Find where the given text appears and provide that cell's center as (x, y) coordinate. 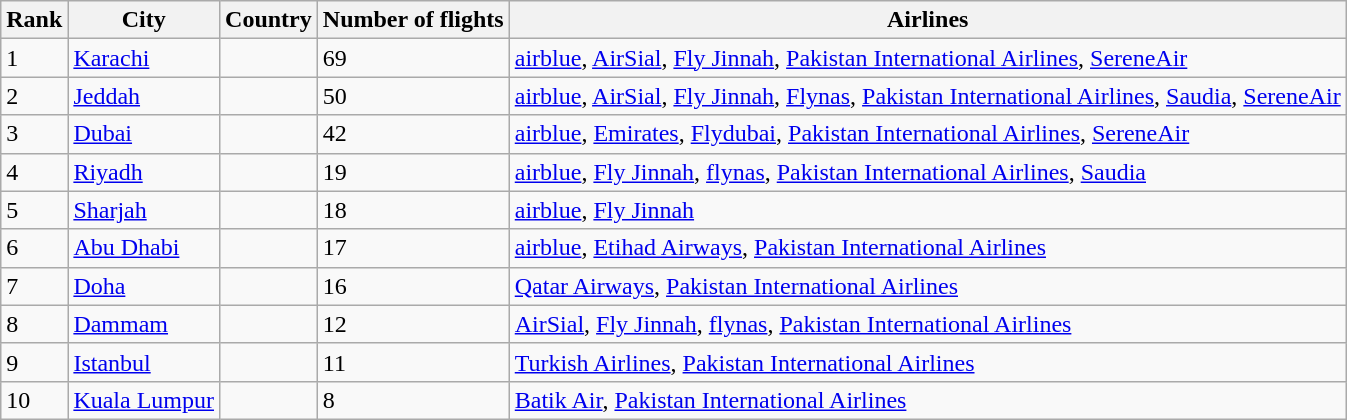
69 (413, 58)
Kuala Lumpur (144, 400)
airblue, AirSial, Fly Jinnah, Pakistan International Airlines, SereneAir (928, 58)
Rank (34, 20)
Country (269, 20)
Turkish Airlines, Pakistan International Airlines (928, 362)
16 (413, 286)
12 (413, 324)
Abu Dhabi (144, 248)
18 (413, 210)
1 (34, 58)
airblue, Fly Jinnah (928, 210)
Doha (144, 286)
Dammam (144, 324)
7 (34, 286)
4 (34, 172)
5 (34, 210)
airblue, Etihad Airways, Pakistan International Airlines (928, 248)
Qatar Airways, Pakistan International Airlines (928, 286)
42 (413, 134)
6 (34, 248)
Karachi (144, 58)
Riyadh (144, 172)
AirSial, Fly Jinnah, flynas, Pakistan International Airlines (928, 324)
11 (413, 362)
Airlines (928, 20)
Number of flights (413, 20)
Dubai (144, 134)
2 (34, 96)
10 (34, 400)
airblue, Emirates, Flydubai, Pakistan International Airlines, SereneAir (928, 134)
airblue, Fly Jinnah, flynas, Pakistan International Airlines, Saudia (928, 172)
City (144, 20)
3 (34, 134)
50 (413, 96)
9 (34, 362)
Jeddah (144, 96)
Batik Air, Pakistan International Airlines (928, 400)
airblue, AirSial, Fly Jinnah, Flynas, Pakistan International Airlines, Saudia, SereneAir (928, 96)
19 (413, 172)
Sharjah (144, 210)
Istanbul (144, 362)
17 (413, 248)
